From the cell containing the given text, extract its center point as (x, y) coordinate. 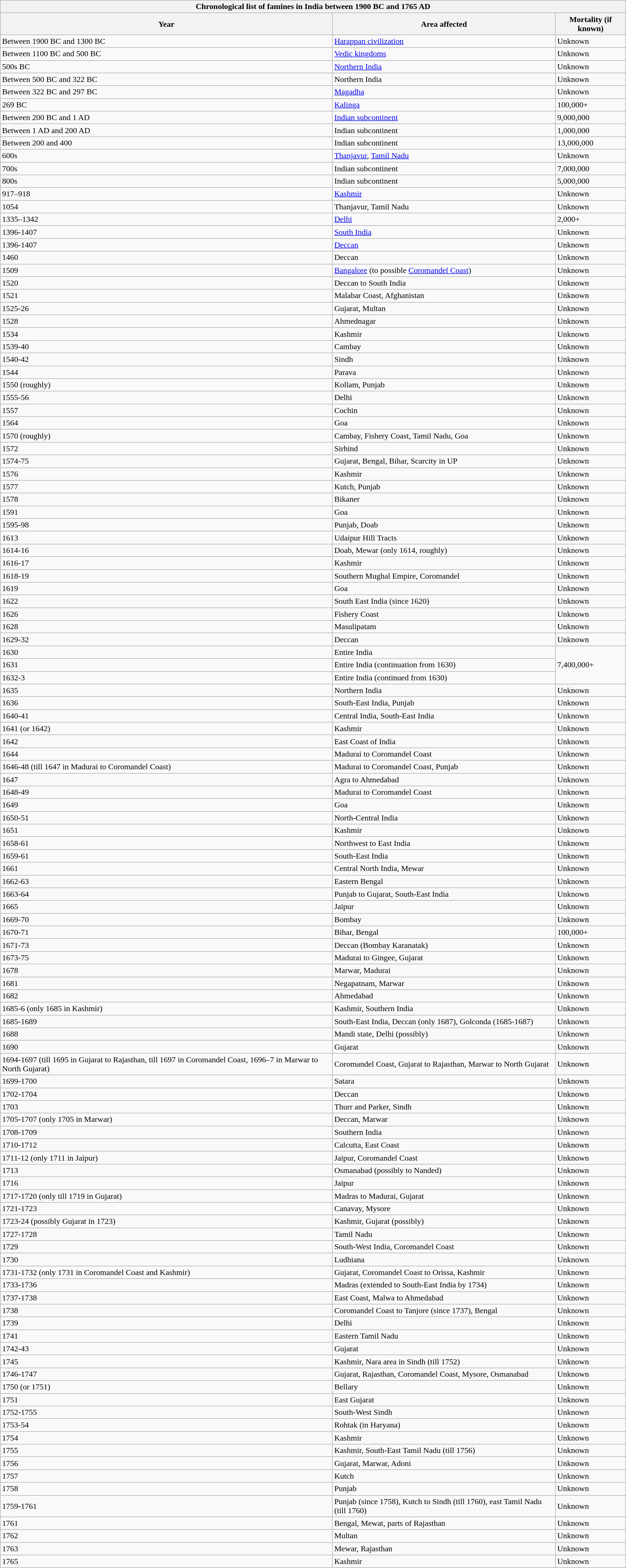
Deccan (Bombay Karanatak) (444, 945)
1650-51 (167, 818)
Chronological list of famines in India between 1900 BC and 1765 AD (313, 7)
1717-1720 (only till 1719 in Gujarat) (167, 1196)
1702-1704 (167, 1094)
East Coast, Malwa to Ahmedabad (444, 1298)
Kollam, Punjab (444, 385)
1622 (167, 601)
1540-42 (167, 359)
1577 (167, 487)
Satara (444, 1081)
1762 (167, 1536)
Coromandel Coast to Tanjore (since 1737), Bengal (444, 1310)
Ludhiana (444, 1260)
1628 (167, 627)
Bengal, Mewat, parts of Rajasthan (444, 1523)
1742-43 (167, 1349)
1670-71 (167, 932)
5,000,000 (591, 181)
Ahmedabad (444, 996)
1727-1728 (167, 1234)
1710-1712 (167, 1145)
Between 500 BC and 322 BC (167, 79)
Coromandel Coast, Gujarat to Rajasthan, Marwar to North Gujarat (444, 1064)
Between 1 AD and 200 AD (167, 130)
Punjab to Gujarat, South-East India (444, 894)
917–918 (167, 194)
Vedic kingdoms (444, 54)
Madras (extended to South-East India by 1734) (444, 1285)
South India (444, 232)
1705-1707 (only 1705 in Marwar) (167, 1119)
1741 (167, 1336)
500s BC (167, 67)
Kashmir, Southern India (444, 1009)
Doab, Mewar (only 1614, roughly) (444, 550)
Mortality (if known) (591, 24)
1651 (167, 830)
13,000,000 (591, 143)
South-East India (444, 856)
Parava (444, 372)
1711-12 (only 1711 in Jaipur) (167, 1158)
1731-1732 (only 1731 in Coromandel Coast and Kashmir) (167, 1272)
1750 (or 1751) (167, 1387)
7,400,000+ (591, 665)
Punjab, Doab (444, 525)
1647 (167, 780)
1614-16 (167, 550)
Udaipur Hill Tracts (444, 537)
Kashmir, South-East Tamil Nadu (till 1756) (444, 1451)
1723-24 (possibly Gujarat in 1723) (167, 1221)
Kashmir, Gujarat (possibly) (444, 1221)
1738 (167, 1310)
1759-1761 (167, 1506)
1754 (167, 1438)
Negapatnam, Marwar (444, 983)
South-East India, Punjab (444, 703)
1631 (167, 665)
1761 (167, 1523)
Entire India (continued from 1630) (444, 678)
Gujarat, Multan (444, 308)
Rohtak (in Haryana) (444, 1425)
Between 1900 BC and 1300 BC (167, 41)
1685-1689 (167, 1021)
Jaipur, Coromandel Coast (444, 1158)
Kalinga (444, 105)
Southern India (444, 1132)
1641 (or 1642) (167, 728)
1755 (167, 1451)
Kutch (444, 1476)
Punjab (since 1758), Kutch to Sindh (till 1760), east Tamil Nadu (till 1760) (444, 1506)
Between 322 BC and 297 BC (167, 92)
1733-1736 (167, 1285)
Marwar, Madurai (444, 970)
1708-1709 (167, 1132)
1699-1700 (167, 1081)
1591 (167, 512)
269 BC (167, 105)
1564 (167, 423)
Southern Mughal Empire, Coromandel (444, 576)
Bellary (444, 1387)
South-West India, Coromandel Coast (444, 1247)
Punjab (444, 1489)
1661 (167, 869)
Gujarat, Bengal, Bihar, Scarcity in UP (444, 461)
Masulipatam (444, 627)
1753-54 (167, 1425)
1688 (167, 1034)
Bangalore (to possible Coromandel Coast) (444, 270)
1572 (167, 449)
1685-6 (only 1685 in Kashmir) (167, 1009)
1721-1723 (167, 1209)
1642 (167, 741)
1703 (167, 1107)
Entire India (continuation from 1630) (444, 665)
800s (167, 181)
1739 (167, 1323)
1758 (167, 1489)
9,000,000 (591, 117)
1678 (167, 970)
1595-98 (167, 525)
Area affected (444, 24)
Bikaner (444, 499)
600s (167, 156)
1671-73 (167, 945)
1665 (167, 907)
Sirhind (444, 449)
Gujarat, Marwar, Adoni (444, 1463)
1619 (167, 589)
1713 (167, 1170)
1574-75 (167, 461)
Central India, South-East India (444, 716)
1745 (167, 1361)
1756 (167, 1463)
Agra to Ahmedabad (444, 780)
Osmanabad (possibly to Nanded) (444, 1170)
Fishery Coast (444, 614)
1632-3 (167, 678)
Sindh (444, 359)
Eastern Bengal (444, 881)
Multan (444, 1536)
1649 (167, 805)
1716 (167, 1183)
1550 (roughly) (167, 385)
700s (167, 168)
1765 (167, 1561)
1555-56 (167, 398)
Madras to Madurai, Gujarat (444, 1196)
South-West Sindh (444, 1412)
Entire India (444, 652)
Harappan civilization (444, 41)
1525-26 (167, 308)
1629-32 (167, 640)
1746-1747 (167, 1374)
Thurr and Parker, Sindh (444, 1107)
Magadha (444, 92)
Gujarat, Rajasthan, Coromandel Coast, Mysore, Osmanabad (444, 1374)
Tamil Nadu (444, 1234)
Eastern Tamil Nadu (444, 1336)
Malabar Coast, Afghanistan (444, 296)
1520 (167, 283)
Northwest to East India (444, 843)
Mewar, Rajasthan (444, 1549)
Cambay, Fishery Coast, Tamil Nadu, Goa (444, 436)
1763 (167, 1549)
Cochin (444, 410)
Ahmednagar (444, 321)
2,000+ (591, 219)
1669-70 (167, 919)
1528 (167, 321)
Central North India, Mewar (444, 869)
1626 (167, 614)
1644 (167, 754)
1636 (167, 703)
Between 200 and 400 (167, 143)
1658-61 (167, 843)
1539-40 (167, 347)
East Coast of India (444, 741)
1690 (167, 1047)
Between 200 BC and 1 AD (167, 117)
1737-1738 (167, 1298)
Kutch, Punjab (444, 487)
Year (167, 24)
South-East India, Deccan (only 1687), Golconda (1685-1687) (444, 1021)
1576 (167, 474)
Calcutta, East Coast (444, 1145)
1557 (167, 410)
1662-63 (167, 881)
East Gujarat (444, 1400)
Mandi state, Delhi (possibly) (444, 1034)
1335–1342 (167, 219)
Cambay (444, 347)
1646-48 (till 1647 in Madurai to Coromandel Coast) (167, 767)
1534 (167, 334)
North-Central India (444, 818)
South East India (since 1620) (444, 601)
1730 (167, 1260)
1054 (167, 207)
1521 (167, 296)
1460 (167, 258)
Deccan to South India (444, 283)
Madurai to Gingee, Gujarat (444, 958)
1751 (167, 1400)
Canavay, Mysore (444, 1209)
1,000,000 (591, 130)
1757 (167, 1476)
1630 (167, 652)
1544 (167, 372)
1640-41 (167, 716)
Between 1100 BC and 500 BC (167, 54)
1578 (167, 499)
Kashmir, Nara area in Sindh (till 1752) (444, 1361)
1570 (roughly) (167, 436)
Gujarat, Coromandel Coast to Orissa, Kashmir (444, 1272)
1663-64 (167, 894)
7,000,000 (591, 168)
1613 (167, 537)
1673-75 (167, 958)
1635 (167, 690)
1694-1697 (till 1695 in Gujarat to Rajasthan, till 1697 in Coromandel Coast, 1696–7 in Marwar to North Gujarat) (167, 1064)
1752-1755 (167, 1412)
1648-49 (167, 792)
Bihar, Bengal (444, 932)
Bombay (444, 919)
Madurai to Coromandel Coast, Punjab (444, 767)
1729 (167, 1247)
1509 (167, 270)
1681 (167, 983)
1616-17 (167, 563)
1618-19 (167, 576)
Deccan, Marwar (444, 1119)
1659-61 (167, 856)
1682 (167, 996)
